Output the (x, y) coordinate of the center of the cell containing the given text.  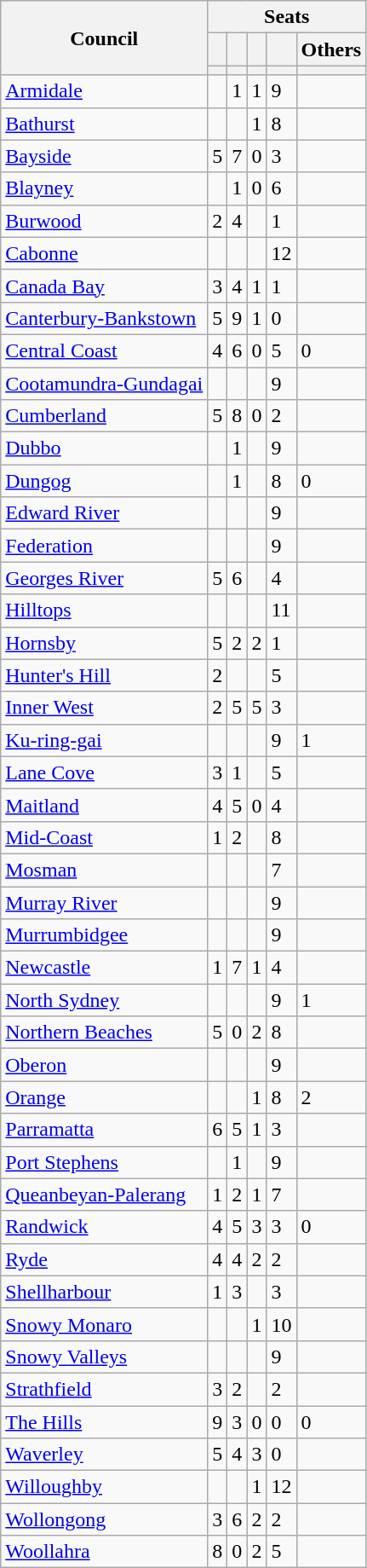
10 (281, 1324)
Burwood (104, 221)
Orange (104, 1097)
Strathfield (104, 1389)
Edward River (104, 513)
Mosman (104, 870)
Dungog (104, 481)
Hilltops (104, 610)
Bathurst (104, 124)
11 (281, 610)
Shellharbour (104, 1292)
Maitland (104, 805)
Cootamundra-Gundagai (104, 383)
Wollongong (104, 1519)
Lane Cove (104, 772)
Inner West (104, 708)
Murrumbidgee (104, 935)
Willoughby (104, 1487)
Woollahra (104, 1552)
Cumberland (104, 416)
Canada Bay (104, 286)
Parramatta (104, 1130)
Dubbo (104, 448)
Queanbeyan-Palerang (104, 1195)
Snowy Valleys (104, 1357)
Randwick (104, 1227)
Others (331, 49)
Northern Beaches (104, 1033)
Newcastle (104, 968)
Blayney (104, 188)
Waverley (104, 1455)
Ryde (104, 1259)
Port Stephens (104, 1162)
Georges River (104, 578)
Bayside (104, 156)
Federation (104, 546)
Oberon (104, 1065)
Cabonne (104, 253)
Central Coast (104, 350)
Hunter's Hill (104, 675)
North Sydney (104, 1000)
Mid-Coast (104, 837)
The Hills (104, 1421)
Murray River (104, 903)
Ku-ring-gai (104, 740)
Seats (287, 17)
Armidale (104, 91)
Council (104, 38)
Canterbury-Bankstown (104, 318)
Hornsby (104, 643)
Snowy Monaro (104, 1324)
